For the text-containing cell, return its midpoint in (x, y) coordinate format. 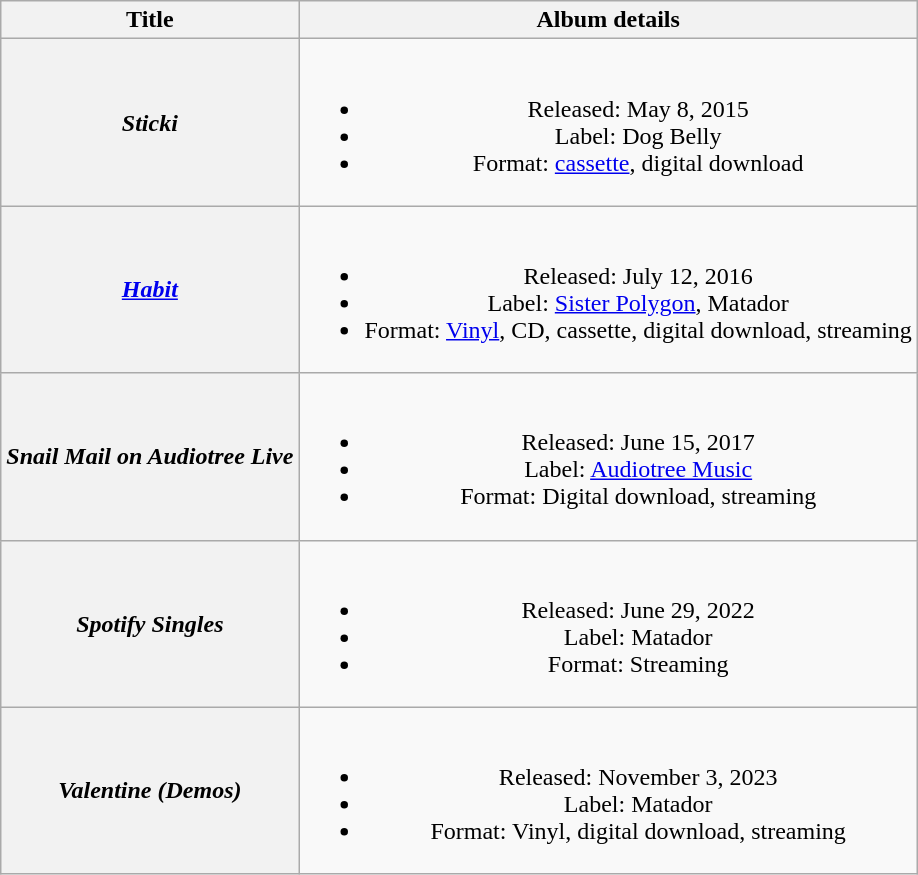
Released: July 12, 2016Label: Sister Polygon, MatadorFormat: Vinyl, CD, cassette, digital download, streaming (608, 290)
Valentine (Demos) (150, 790)
Released: June 29, 2022Label: MatadorFormat: Streaming (608, 624)
Released: May 8, 2015Label: Dog BellyFormat: cassette, digital download (608, 122)
Snail Mail on Audiotree Live (150, 456)
Title (150, 20)
Habit (150, 290)
Spotify Singles (150, 624)
Released: June 15, 2017Label: Audiotree MusicFormat: Digital download, streaming (608, 456)
Album details (608, 20)
Sticki (150, 122)
Released: November 3, 2023Label: MatadorFormat: Vinyl, digital download, streaming (608, 790)
